Find where the given text appears and provide that cell's center as (X, Y) coordinate. 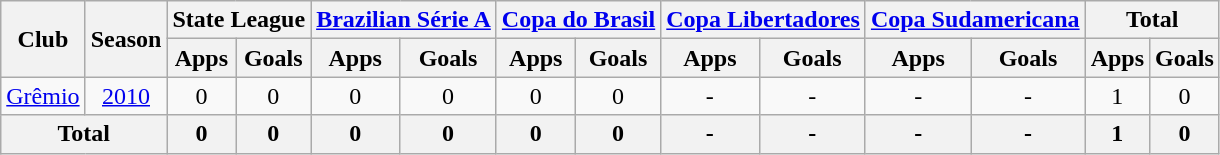
Copa Sudamericana (975, 20)
2010 (126, 96)
Copa Libertadores (764, 20)
Season (126, 39)
Club (43, 39)
State League (239, 20)
Brazilian Série A (404, 20)
Grêmio (43, 96)
Copa do Brasil (578, 20)
